Scan for the cell matching the given text and deliver its (x, y) coordinate at center. 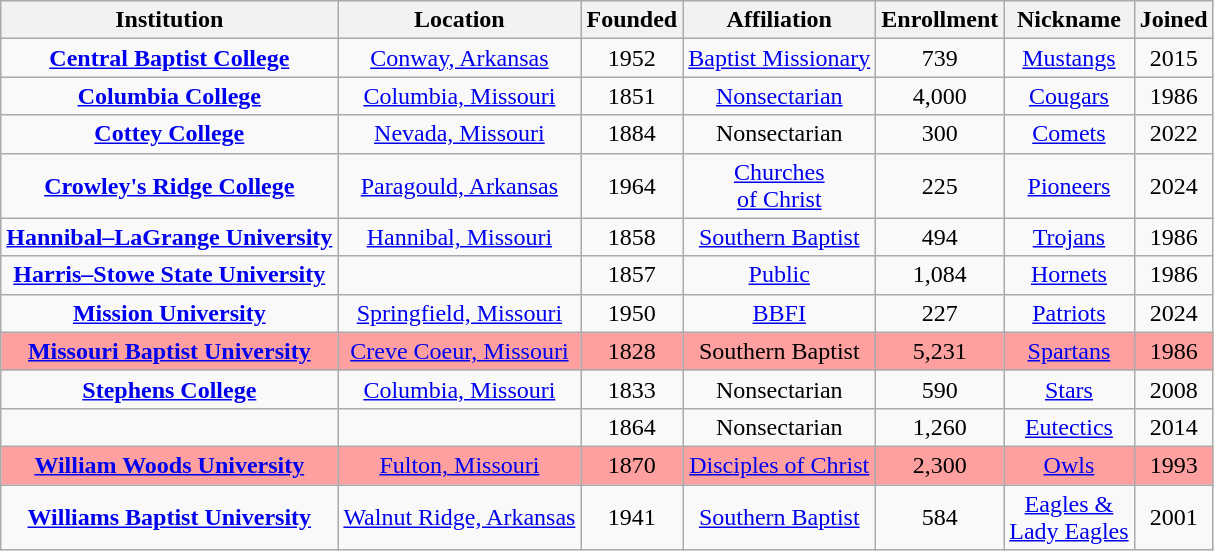
1858 (632, 237)
Cougars (1069, 96)
Joined (1174, 20)
Paragould, Arkansas (460, 186)
227 (940, 313)
1828 (632, 351)
1857 (632, 275)
Hannibal, Missouri (460, 237)
Nevada, Missouri (460, 134)
5,231 (940, 351)
590 (940, 389)
1851 (632, 96)
2008 (1174, 389)
1964 (632, 186)
Affiliation (780, 20)
Hornets (1069, 275)
2001 (1174, 516)
Baptist Missionary (780, 58)
1864 (632, 427)
Disciples of Christ (780, 465)
Fulton, Missouri (460, 465)
Crowley's Ridge College (170, 186)
225 (940, 186)
Walnut Ridge, Arkansas (460, 516)
2015 (1174, 58)
Comets (1069, 134)
Public (780, 275)
Location (460, 20)
Nickname (1069, 20)
Trojans (1069, 237)
Central Baptist College (170, 58)
Creve Coeur, Missouri (460, 351)
Hannibal–LaGrange University (170, 237)
William Woods University (170, 465)
1884 (632, 134)
Missouri Baptist University (170, 351)
584 (940, 516)
Columbia College (170, 96)
Founded (632, 20)
1,084 (940, 275)
Stephens College (170, 389)
Churchesof Christ (780, 186)
Mission University (170, 313)
1833 (632, 389)
1993 (1174, 465)
BBFI (780, 313)
Stars (1069, 389)
739 (940, 58)
Harris–Stowe State University (170, 275)
Spartans (1069, 351)
1952 (632, 58)
1870 (632, 465)
Institution (170, 20)
Conway, Arkansas (460, 58)
Patriots (1069, 313)
2,300 (940, 465)
Pioneers (1069, 186)
Eagles &Lady Eagles (1069, 516)
1941 (632, 516)
300 (940, 134)
1950 (632, 313)
2014 (1174, 427)
4,000 (940, 96)
2022 (1174, 134)
494 (940, 237)
1,260 (940, 427)
Enrollment (940, 20)
Owls (1069, 465)
Cottey College (170, 134)
Mustangs (1069, 58)
Springfield, Missouri (460, 313)
Eutectics (1069, 427)
Williams Baptist University (170, 516)
